Provide the [x, y] coordinate of the cell's center where the given text is located.  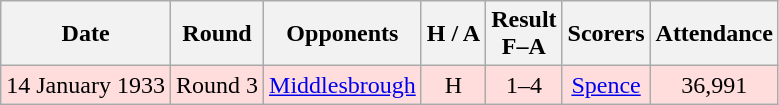
Round [216, 34]
Date [86, 34]
1–4 [524, 85]
14 January 1933 [86, 85]
Spence [606, 85]
36,991 [714, 85]
Middlesbrough [343, 85]
Opponents [343, 34]
H / A [453, 34]
H [453, 85]
ResultF–A [524, 34]
Scorers [606, 34]
Round 3 [216, 85]
Attendance [714, 34]
